Extract the [X, Y] coordinate from the center of the cell holding the provided text.  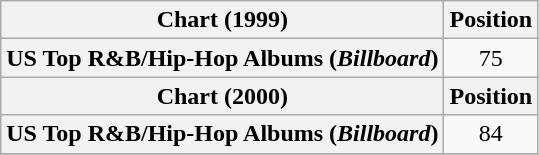
84 [491, 134]
Chart (1999) [222, 20]
75 [491, 58]
Chart (2000) [222, 96]
